Extract the [x, y] coordinate from the center of the cell holding the provided text.  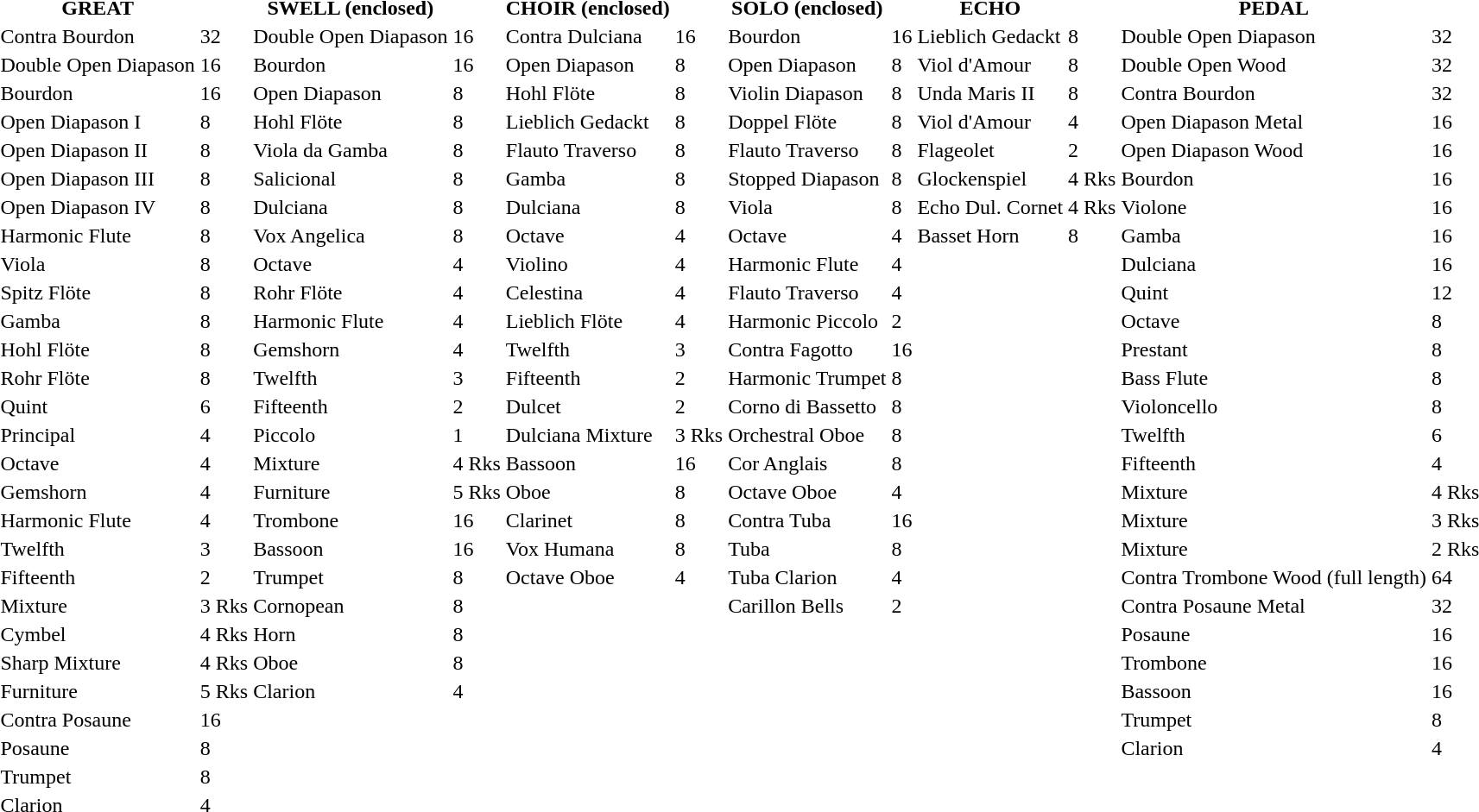
Tuba [807, 549]
Violone [1274, 207]
Stopped Diapason [807, 179]
Open Diapason Wood [1274, 150]
Vox Angelica [351, 236]
1 [477, 435]
Rohr Flöte [351, 293]
6 [224, 406]
Furniture [351, 492]
Violoncello [1274, 406]
Orchestral Oboe [807, 435]
Contra Trombone Wood (full length) [1274, 577]
Contra Posaune Metal [1274, 606]
Contra Tuba [807, 520]
Harmonic Trumpet [807, 378]
Viola da Gamba [351, 150]
Corno di Bassetto [807, 406]
Piccolo [351, 435]
Cornopean [351, 606]
Salicional [351, 179]
Viola [807, 207]
Bass Flute [1274, 378]
Horn [351, 634]
Echo Dul. Cornet [990, 207]
Quint [1274, 293]
Contra Dulciana [587, 36]
Carillon Bells [807, 606]
Violino [587, 264]
Harmonic Piccolo [807, 321]
Double Open Wood [1274, 65]
32 [224, 36]
Gemshorn [351, 349]
Unda Maris II [990, 93]
Lieblich Flöte [587, 321]
Doppel Flöte [807, 122]
Open Diapason Metal [1274, 122]
Contra Bourdon [1274, 93]
Violin Diapason [807, 93]
Dulcet [587, 406]
Dulciana Mixture [587, 435]
Clarinet [587, 520]
Vox Humana [587, 549]
Contra Fagotto [807, 349]
Tuba Clarion [807, 577]
Glockenspiel [990, 179]
Cor Anglais [807, 463]
Posaune [1274, 634]
Prestant [1274, 349]
Celestina [587, 293]
Flageolet [990, 150]
Basset Horn [990, 236]
